Identify which cell holds the provided text, then report its (x, y) central coordinate. 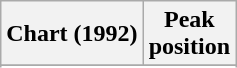
Chart (1992) (72, 34)
Peakposition (189, 34)
